Identify which cell holds the provided text, then report its (x, y) central coordinate. 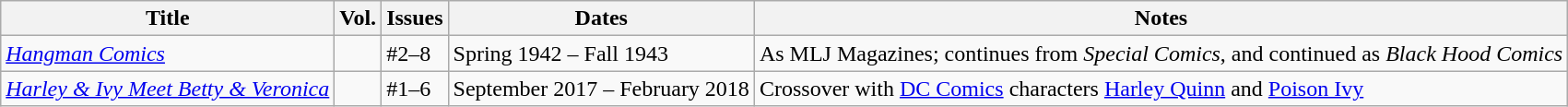
Vol. (358, 18)
Title (168, 18)
Issues (415, 18)
Harley & Ivy Meet Betty & Veronica (168, 89)
Spring 1942 – Fall 1943 (601, 53)
#1–6 (415, 89)
As MLJ Magazines; continues from Special Comics, and continued as Black Hood Comics (1161, 53)
Notes (1161, 18)
Dates (601, 18)
Hangman Comics (168, 53)
#2–8 (415, 53)
Crossover with DC Comics characters Harley Quinn and Poison Ivy (1161, 89)
September 2017 – February 2018 (601, 89)
